Detect which cell encompasses the target text, then output its [X, Y] center coordinate. 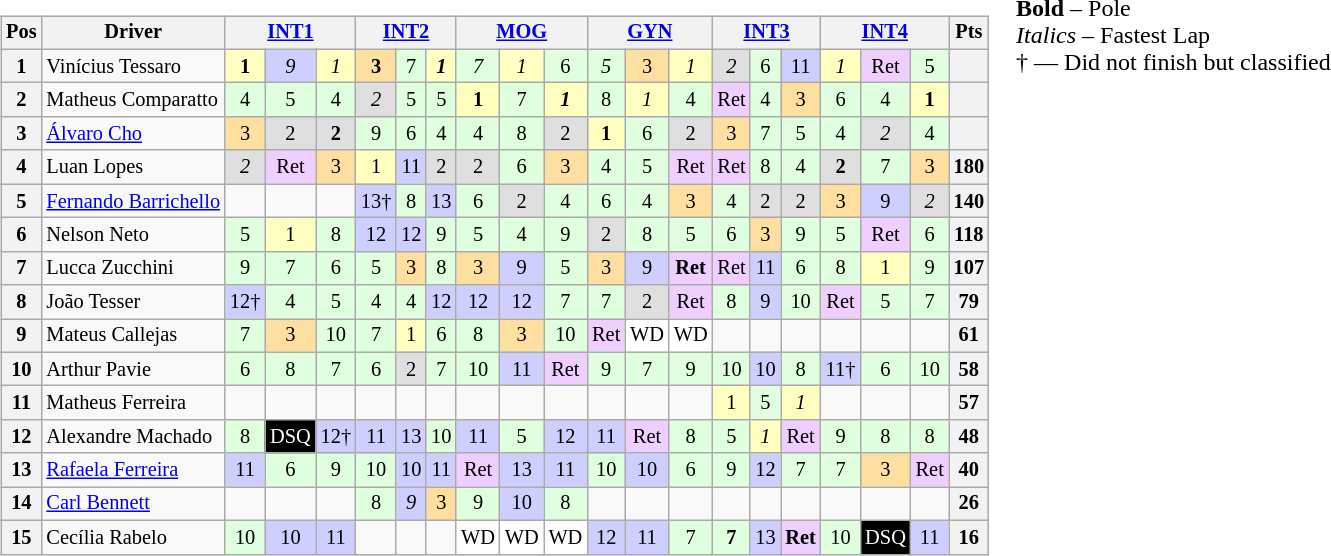
Matheus Ferreira [132, 403]
40 [969, 470]
Pos [21, 33]
Luan Lopes [132, 167]
26 [969, 504]
Cecília Rabelo [132, 537]
MOG [522, 33]
INT1 [290, 33]
Vinícius Tessaro [132, 66]
107 [969, 268]
118 [969, 235]
Rafaela Ferreira [132, 470]
61 [969, 336]
Driver [132, 33]
Álvaro Cho [132, 134]
João Tesser [132, 302]
INT2 [406, 33]
Matheus Comparatto [132, 100]
Lucca Zucchini [132, 268]
Pts [969, 33]
GYN [650, 33]
58 [969, 369]
140 [969, 201]
15 [21, 537]
13† [376, 201]
79 [969, 302]
57 [969, 403]
INT3 [766, 33]
Arthur Pavie [132, 369]
11† [840, 369]
Carl Bennett [132, 504]
INT4 [885, 33]
14 [21, 504]
Fernando Barrichello [132, 201]
Alexandre Machado [132, 437]
180 [969, 167]
Mateus Callejas [132, 336]
16 [969, 537]
48 [969, 437]
Nelson Neto [132, 235]
